Pinpoint the cell where the given text exists, returning its [X, Y] midpoint coordinate. 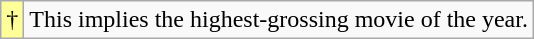
This implies the highest-grossing movie of the year. [279, 20]
† [12, 20]
